From the cell containing the given text, extract its center point as (X, Y) coordinate. 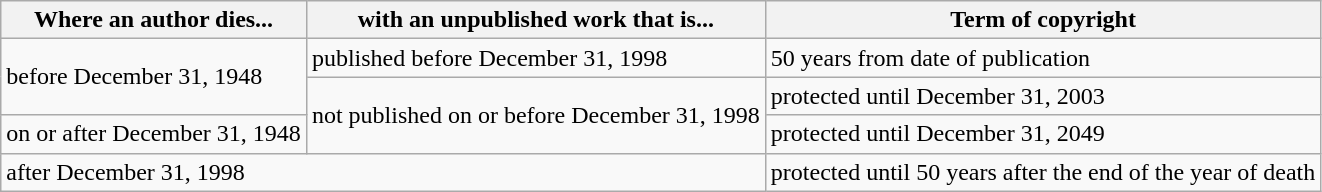
protected until December 31, 2049 (1042, 134)
after December 31, 1998 (384, 172)
before December 31, 1948 (154, 77)
Term of copyright (1042, 20)
not published on or before December 31, 1998 (536, 115)
protected until December 31, 2003 (1042, 96)
published before December 31, 1998 (536, 58)
Where an author dies... (154, 20)
with an unpublished work that is... (536, 20)
on or after December 31, 1948 (154, 134)
protected until 50 years after the end of the year of death (1042, 172)
50 years from date of publication (1042, 58)
